Identify which cell holds the provided text, then report its [X, Y] central coordinate. 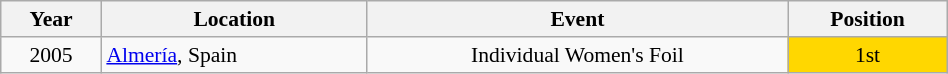
Almería, Spain [234, 55]
Location [234, 19]
Year [52, 19]
Event [578, 19]
Position [868, 19]
Individual Women's Foil [578, 55]
1st [868, 55]
2005 [52, 55]
